Extract the (X, Y) coordinate from the center of the cell holding the provided text.  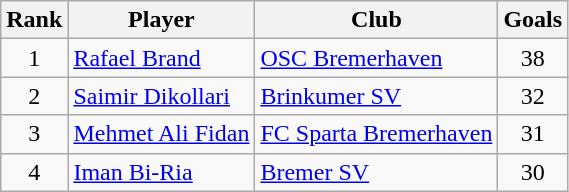
Brinkumer SV (376, 96)
Saimir Dikollari (162, 96)
Club (376, 20)
OSC Bremerhaven (376, 58)
Bremer SV (376, 172)
Iman Bi-Ria (162, 172)
2 (34, 96)
32 (533, 96)
Rafael Brand (162, 58)
FC Sparta Bremerhaven (376, 134)
Mehmet Ali Fidan (162, 134)
Goals (533, 20)
30 (533, 172)
Rank (34, 20)
4 (34, 172)
1 (34, 58)
Player (162, 20)
3 (34, 134)
31 (533, 134)
38 (533, 58)
